For the text-containing cell, return its midpoint in [X, Y] coordinate format. 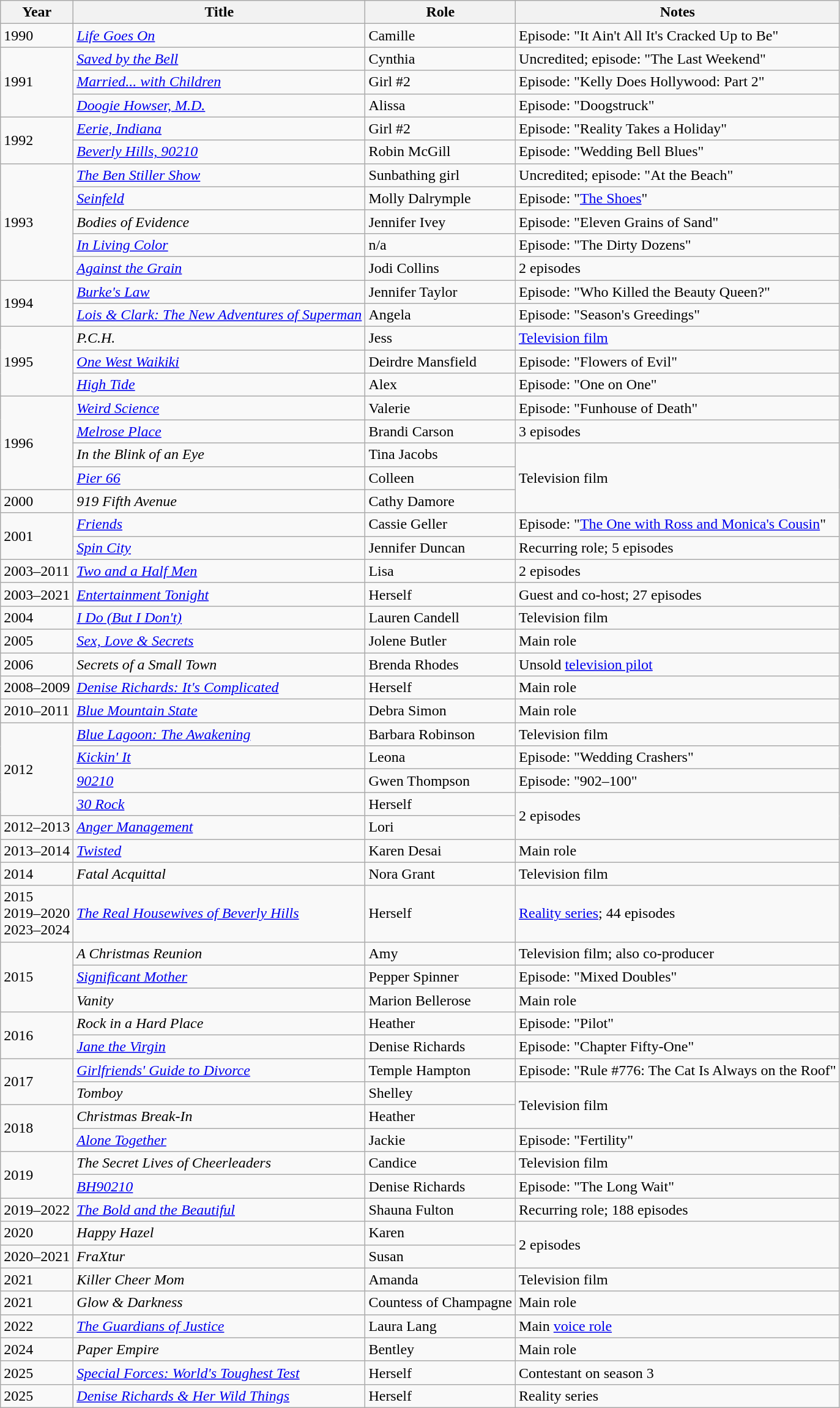
Reality series [678, 1396]
One West Waikiki [219, 362]
1996 [37, 443]
Beverly Hills, 90210 [219, 152]
Role [440, 12]
Year [37, 12]
Uncredited; episode: "At the Beach" [678, 175]
2004 [37, 617]
Lauren Candell [440, 617]
Cynthia [440, 59]
2020–2021 [37, 1256]
Gwen Thompson [440, 781]
Weird Science [219, 408]
Karen Desai [440, 851]
Episode: "Flowers of Evil" [678, 362]
Lois & Clark: The New Adventures of Superman [219, 315]
Deirdre Mansfield [440, 362]
1993 [37, 222]
Jodi Collins [440, 268]
Colleen [440, 478]
The Secret Lives of Cheerleaders [219, 1163]
Marion Bellerose [440, 1000]
Alone Together [219, 1140]
2019 [37, 1175]
2013–2014 [37, 851]
Cassie Geller [440, 524]
Camille [440, 35]
2005 [37, 641]
Episode: "The One with Ross and Monica's Cousin" [678, 524]
1991 [37, 82]
2015 [37, 977]
Fatal Acquittal [219, 874]
Significant Mother [219, 977]
Denise Richards & Her Wild Things [219, 1396]
Episode: "The Long Wait" [678, 1186]
Episode: "Chapter Fifty-One" [678, 1046]
Guest and co-host; 27 episodes [678, 594]
I Do (But I Don't) [219, 617]
Brandi Carson [440, 431]
Lori [440, 827]
Episode: "It Ain't All It's Cracked Up to Be" [678, 35]
Jolene Butler [440, 641]
Tina Jacobs [440, 455]
Recurring role; 188 episodes [678, 1210]
Blue Mountain State [219, 711]
The Ben Stiller Show [219, 175]
Rock in a Hard Place [219, 1023]
Pepper Spinner [440, 977]
FraXtur [219, 1256]
Jennifer Taylor [440, 292]
Episode: "Fertility" [678, 1140]
2003–2011 [37, 571]
Kickin' It [219, 758]
Episode: "Funhouse of Death" [678, 408]
2012–2013 [37, 827]
Episode: "Doogstruck" [678, 105]
Happy Hazel [219, 1233]
Burke's Law [219, 292]
Episode: "The Dirty Dozens" [678, 245]
n/a [440, 245]
Seinfeld [219, 198]
Episode: "Rule #776: The Cat Is Always on the Roof" [678, 1070]
The Real Housewives of Beverly Hills [219, 914]
Countess of Champagne [440, 1303]
2018 [37, 1128]
Married... with Children [219, 82]
2000 [37, 501]
Episode: "902–100" [678, 781]
Episode: "Reality Takes a Holiday" [678, 129]
Saved by the Bell [219, 59]
Jennifer Duncan [440, 548]
Against the Grain [219, 268]
2001 [37, 536]
919 Fifth Avenue [219, 501]
Bodies of Evidence [219, 222]
Temple Hampton [440, 1070]
Sunbathing girl [440, 175]
Tomboy [219, 1093]
1994 [37, 304]
BH90210 [219, 1186]
Contestant on season 3 [678, 1373]
Susan [440, 1256]
Episode: "Kelly Does Hollywood: Part 2" [678, 82]
Doogie Howser, M.D. [219, 105]
Shelley [440, 1093]
3 episodes [678, 431]
Christmas Break-In [219, 1117]
Girlfriends' Guide to Divorce [219, 1070]
Killer Cheer Mom [219, 1279]
Television film; also co-producer [678, 953]
High Tide [219, 385]
Entertainment Tonight [219, 594]
In the Blink of an Eye [219, 455]
2024 [37, 1349]
Anger Management [219, 827]
Shauna Fulton [440, 1210]
Molly Dalrymple [440, 198]
Nora Grant [440, 874]
Alex [440, 385]
Melrose Place [219, 431]
1995 [37, 362]
Episode: "Wedding Crashers" [678, 758]
1990 [37, 35]
Main voice role [678, 1326]
Jane the Virgin [219, 1046]
Laura Lang [440, 1326]
Uncredited; episode: "The Last Weekend" [678, 59]
2014 [37, 874]
Friends [219, 524]
Angela [440, 315]
Title [219, 12]
2016 [37, 1035]
2019–2022 [37, 1210]
2017 [37, 1082]
Special Forces: World's Toughest Test [219, 1373]
Recurring role; 5 episodes [678, 548]
Twisted [219, 851]
Brenda Rhodes [440, 664]
Paper Empire [219, 1349]
Jess [440, 338]
Cathy Damore [440, 501]
Blue Lagoon: The Awakening [219, 734]
Eerie, Indiana [219, 129]
2010–2011 [37, 711]
Jennifer Ivey [440, 222]
Sex, Love & Secrets [219, 641]
Episode: "One on One" [678, 385]
Episode: "Season's Greedings" [678, 315]
2020 [37, 1233]
Amy [440, 953]
Notes [678, 12]
Secrets of a Small Town [219, 664]
The Guardians of Justice [219, 1326]
Barbara Robinson [440, 734]
30 Rock [219, 804]
P.C.H. [219, 338]
In Living Color [219, 245]
Alissa [440, 105]
Episode: "The Shoes" [678, 198]
Pier 66 [219, 478]
Robin McGill [440, 152]
Life Goes On [219, 35]
Spin City [219, 548]
Amanda [440, 1279]
Debra Simon [440, 711]
Jackie [440, 1140]
Unsold television pilot [678, 664]
Bentley [440, 1349]
Episode: "Pilot" [678, 1023]
Vanity [219, 1000]
Valerie [440, 408]
2008–2009 [37, 688]
Glow & Darkness [219, 1303]
Denise Richards: It's Complicated [219, 688]
Episode: "Who Killed the Beauty Queen?" [678, 292]
2012 [37, 769]
Episode: "Wedding Bell Blues" [678, 152]
Two and a Half Men [219, 571]
1992 [37, 140]
Episode: "Eleven Grains of Sand" [678, 222]
2006 [37, 664]
Episode: "Mixed Doubles" [678, 977]
2022 [37, 1326]
Candice [440, 1163]
90210 [219, 781]
The Bold and the Beautiful [219, 1210]
2003–2021 [37, 594]
20152019–20202023–2024 [37, 914]
A Christmas Reunion [219, 953]
Leona [440, 758]
Lisa [440, 571]
Karen [440, 1233]
Reality series; 44 episodes [678, 914]
